Scan for the cell matching the given text and deliver its [x, y] coordinate at center. 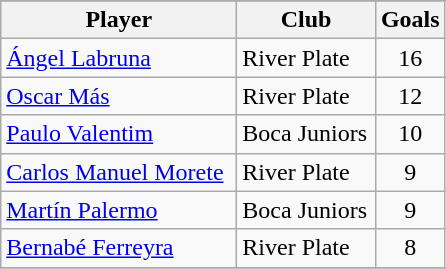
10 [410, 134]
Paulo Valentim [119, 134]
16 [410, 58]
Martín Palermo [119, 210]
Carlos Manuel Morete [119, 172]
12 [410, 96]
Ángel Labruna [119, 58]
8 [410, 248]
Player [119, 20]
Oscar Más [119, 96]
Goals [410, 20]
Club [306, 20]
Bernabé Ferreyra [119, 248]
